For the text-containing cell, return its midpoint in (x, y) coordinate format. 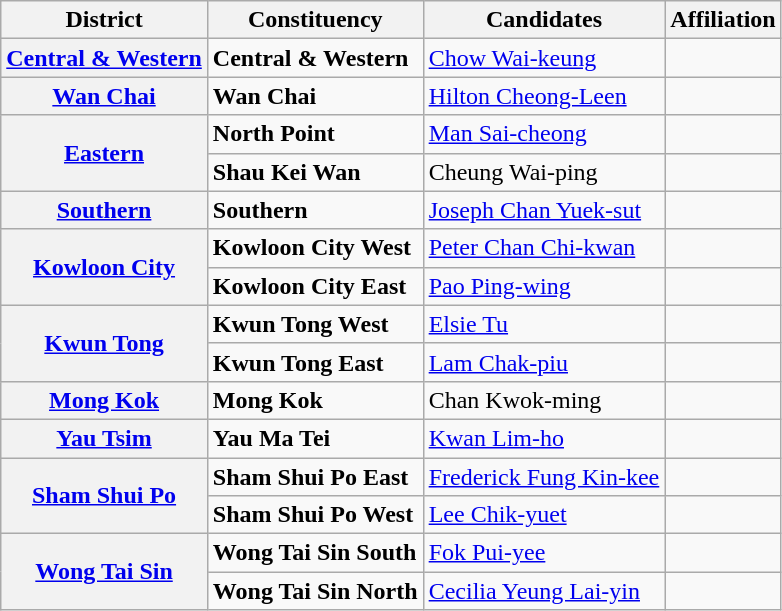
District (104, 20)
Chow Wai-keung (544, 58)
Sham Shui Po East (315, 477)
Pao Ping-wing (544, 286)
Lee Chik-yuet (544, 515)
Yau Ma Tei (315, 438)
Fok Pui-yee (544, 553)
Wong Tai Sin North (315, 591)
Chan Kwok-ming (544, 400)
Kowloon City (104, 267)
Cheung Wai-ping (544, 172)
Kwan Lim-ho (544, 438)
Shau Kei Wan (315, 172)
Kwun Tong (104, 343)
Lam Chak-piu (544, 362)
Kowloon City West (315, 248)
Yau Tsim (104, 438)
Peter Chan Chi-kwan (544, 248)
Man Sai-cheong (544, 134)
Sham Shui Po (104, 496)
Eastern (104, 153)
Kwun Tong West (315, 324)
Cecilia Yeung Lai-yin (544, 591)
Hilton Cheong-Leen (544, 96)
Wong Tai Sin (104, 572)
Affiliation (723, 20)
Sham Shui Po West (315, 515)
Candidates (544, 20)
Joseph Chan Yuek-sut (544, 210)
Wong Tai Sin South (315, 553)
North Point (315, 134)
Elsie Tu (544, 324)
Constituency (315, 20)
Kowloon City East (315, 286)
Frederick Fung Kin-kee (544, 477)
Kwun Tong East (315, 362)
